Output the (X, Y) coordinate of the center of the cell containing the given text.  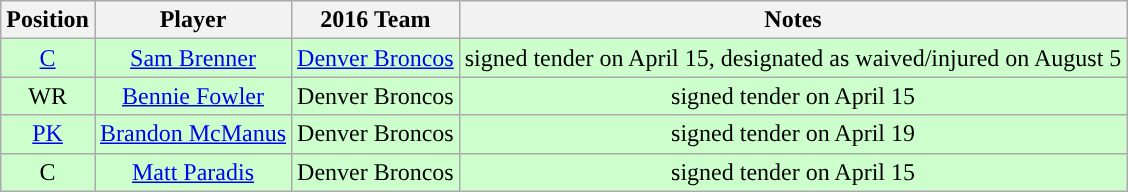
Matt Paradis (192, 172)
signed tender on April 15, designated as waived/injured on August 5 (793, 58)
Notes (793, 20)
Position (48, 20)
Sam Brenner (192, 58)
Bennie Fowler (192, 96)
Brandon McManus (192, 134)
2016 Team (376, 20)
WR (48, 96)
PK (48, 134)
signed tender on April 19 (793, 134)
Player (192, 20)
